From the cell containing the given text, extract its center point as (X, Y) coordinate. 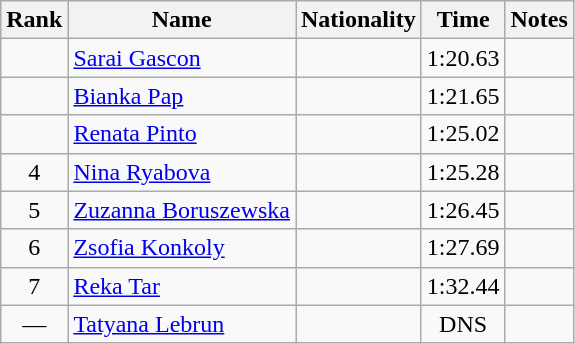
7 (34, 286)
1:32.44 (463, 286)
Name (182, 20)
Nina Ryabova (182, 172)
1:20.63 (463, 58)
1:21.65 (463, 96)
Time (463, 20)
Nationality (359, 20)
6 (34, 248)
DNS (463, 324)
5 (34, 210)
Zuzanna Boruszewska (182, 210)
Tatyana Lebrun (182, 324)
4 (34, 172)
Renata Pinto (182, 134)
1:27.69 (463, 248)
1:26.45 (463, 210)
Reka Tar (182, 286)
Rank (34, 20)
Bianka Pap (182, 96)
Notes (539, 20)
Zsofia Konkoly (182, 248)
— (34, 324)
1:25.28 (463, 172)
Sarai Gascon (182, 58)
1:25.02 (463, 134)
